Search for the cell housing the specified text and yield its [X, Y] center coordinate. 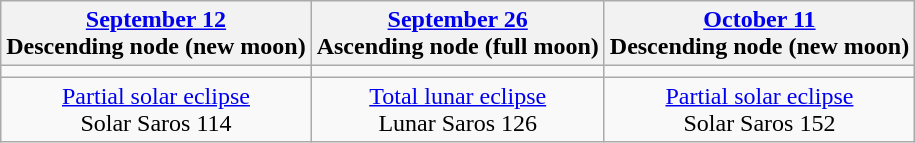
September 12Descending node (new moon) [156, 34]
Partial solar eclipseSolar Saros 152 [759, 110]
Total lunar eclipseLunar Saros 126 [458, 110]
September 26Ascending node (full moon) [458, 34]
October 11Descending node (new moon) [759, 34]
Partial solar eclipseSolar Saros 114 [156, 110]
